Locate the cell with the specified text and output its [X, Y] center coordinate. 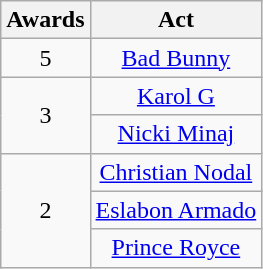
Christian Nodal [176, 172]
Prince Royce [176, 248]
5 [46, 58]
Bad Bunny [176, 58]
2 [46, 210]
Eslabon Armado [176, 210]
Act [176, 20]
Nicki Minaj [176, 134]
Karol G [176, 96]
3 [46, 115]
Awards [46, 20]
